Determine the (X, Y) coordinate at the center of the cell enclosing the given text.  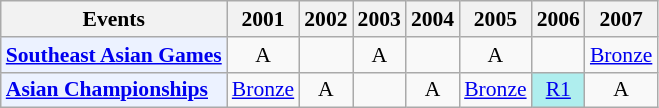
Asian Championships (114, 90)
2002 (326, 19)
Events (114, 19)
2004 (432, 19)
2001 (263, 19)
2005 (495, 19)
R1 (558, 90)
2003 (380, 19)
2006 (558, 19)
Southeast Asian Games (114, 55)
2007 (621, 19)
